Extract the [x, y] coordinate from the center of the cell holding the provided text.  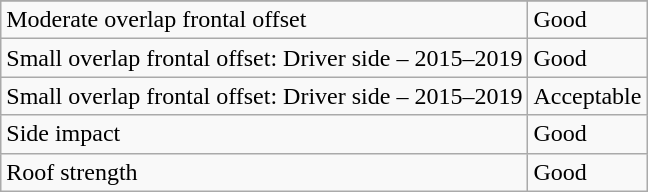
Moderate overlap frontal offset [264, 20]
Roof strength [264, 172]
Acceptable [588, 96]
Side impact [264, 134]
